Extract the [X, Y] coordinate from the center of the cell holding the provided text.  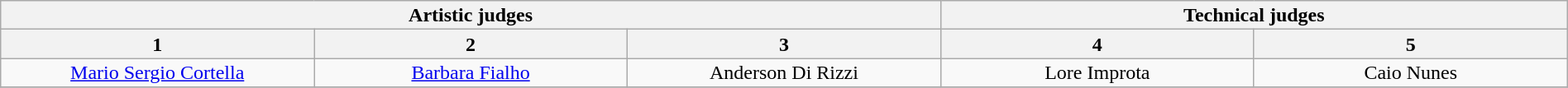
Mario Sergio Cortella [157, 72]
Artistic judges [471, 15]
3 [784, 44]
Anderson Di Rizzi [784, 72]
Barbara Fialho [471, 72]
4 [1097, 44]
1 [157, 44]
Technical judges [1254, 15]
5 [1411, 44]
2 [471, 44]
Lore Improta [1097, 72]
Caio Nunes [1411, 72]
